Return the (x, y) coordinate for the center point of the cell that contains the specified text.  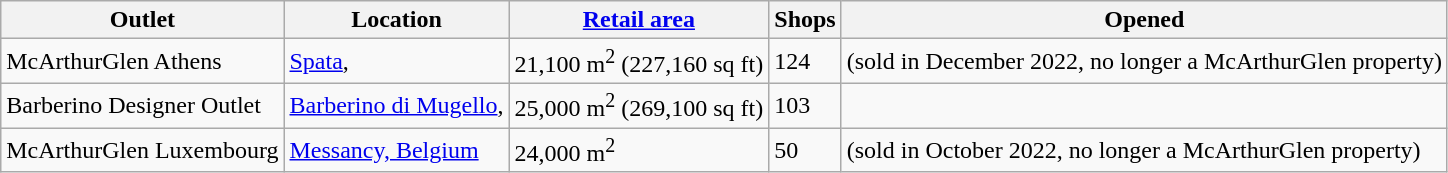
24,000 m2 (639, 150)
(sold in December 2022, no longer a McArthurGlen property) (1144, 62)
21,100 m2 (227,160 sq ft) (639, 62)
Spata, (396, 62)
(sold in October 2022, no longer a McArthurGlen property) (1144, 150)
103 (805, 106)
Messancy, Belgium (396, 150)
Barberino Designer Outlet (142, 106)
124 (805, 62)
25,000 m2 (269,100 sq ft) (639, 106)
McArthurGlen Athens (142, 62)
Barberino di Mugello, (396, 106)
50 (805, 150)
Outlet (142, 20)
McArthurGlen Luxembourg (142, 150)
Opened (1144, 20)
Retail area (639, 20)
Shops (805, 20)
Location (396, 20)
